Extract the [x, y] coordinate from the center of the cell holding the provided text.  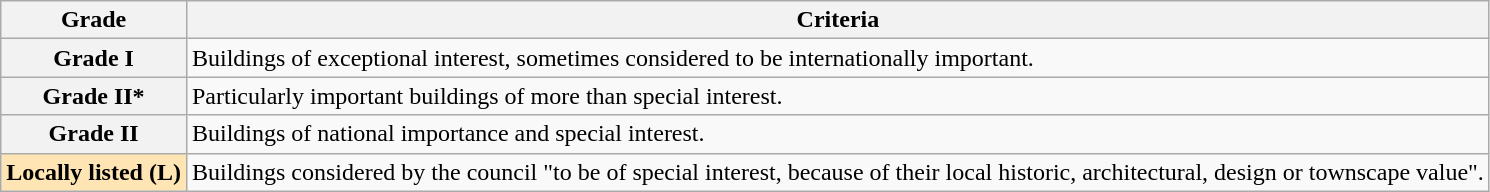
Buildings of national importance and special interest. [838, 134]
Grade I [94, 58]
Particularly important buildings of more than special interest. [838, 96]
Criteria [838, 20]
Buildings considered by the council "to be of special interest, because of their local historic, architectural, design or townscape value". [838, 172]
Locally listed (L) [94, 172]
Grade II [94, 134]
Buildings of exceptional interest, sometimes considered to be internationally important. [838, 58]
Grade [94, 20]
Grade II* [94, 96]
